Provide the [x, y] coordinate of the cell's center where the given text is located.  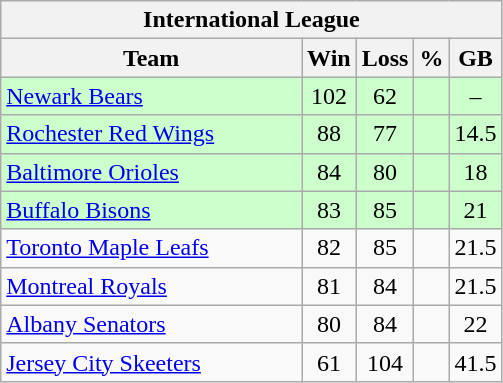
GB [476, 58]
Baltimore Orioles [152, 172]
Team [152, 58]
83 [330, 210]
82 [330, 248]
22 [476, 324]
14.5 [476, 134]
– [476, 96]
61 [330, 362]
Newark Bears [152, 96]
Jersey City Skeeters [152, 362]
Buffalo Bisons [152, 210]
77 [385, 134]
62 [385, 96]
Toronto Maple Leafs [152, 248]
88 [330, 134]
102 [330, 96]
Rochester Red Wings [152, 134]
% [432, 58]
18 [476, 172]
Win [330, 58]
Loss [385, 58]
21 [476, 210]
International League [252, 20]
41.5 [476, 362]
104 [385, 362]
Albany Senators [152, 324]
81 [330, 286]
Montreal Royals [152, 286]
